Return (X, Y) of the center of cell containing provided text 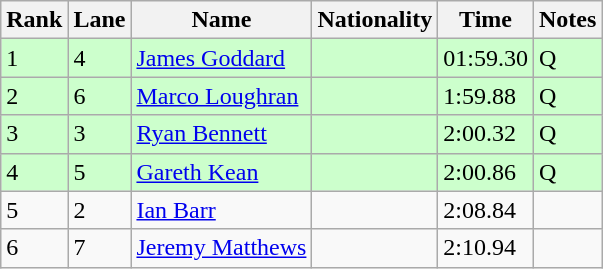
2:00.86 (486, 172)
1 (34, 58)
7 (100, 248)
01:59.30 (486, 58)
Time (486, 20)
Notes (567, 20)
Name (222, 20)
Nationality (375, 20)
Jeremy Matthews (222, 248)
1:59.88 (486, 96)
Ryan Bennett (222, 134)
2:08.84 (486, 210)
2:00.32 (486, 134)
2:10.94 (486, 248)
Gareth Kean (222, 172)
Rank (34, 20)
Ian Barr (222, 210)
Marco Loughran (222, 96)
James Goddard (222, 58)
Lane (100, 20)
